From the cell containing the given text, extract its center point as (X, Y) coordinate. 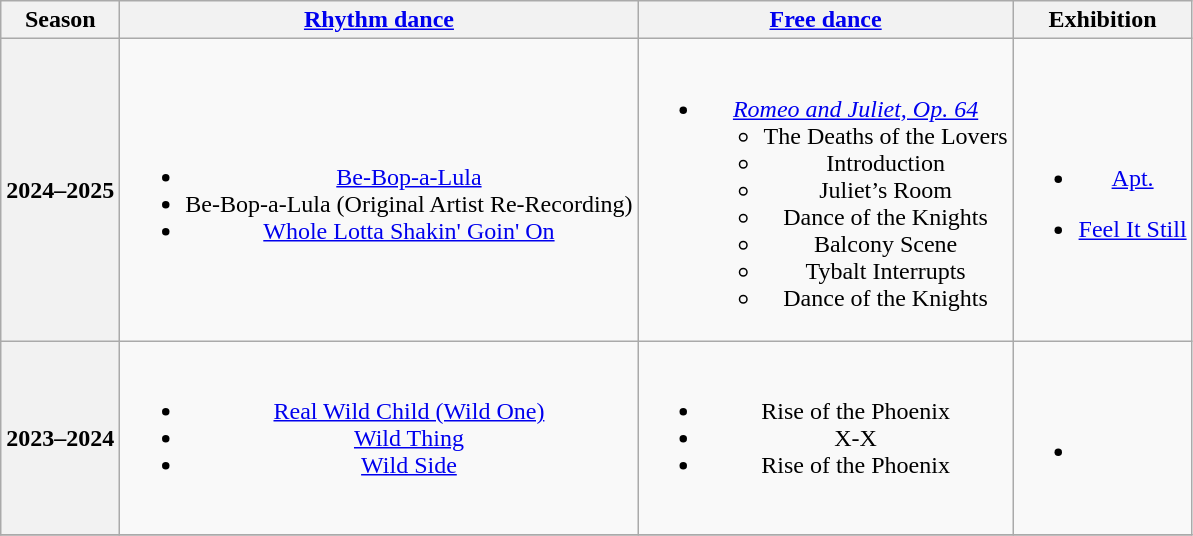
Romeo and Juliet, Op. 64The Deaths of the LoversIntroductionJuliet’s RoomDance of the KnightsBalcony SceneTybalt InterruptsDance of the Knights (826, 190)
Rise of the PhoenixX-XRise of the Phoenix (826, 438)
Rhythm dance (379, 20)
Real Wild Child (Wild One)Wild ThingWild Side (379, 438)
2023–2024 (60, 438)
Season (60, 20)
Be-Bop-a-Lula Be-Bop-a-Lula (Original Artist Re-Recording) Whole Lotta Shakin' Goin' On (379, 190)
Apt. Feel It Still (1102, 190)
Exhibition (1102, 20)
2024–2025 (60, 190)
Free dance (826, 20)
